Return the [X, Y] coordinate for the center point of the cell that contains the specified text.  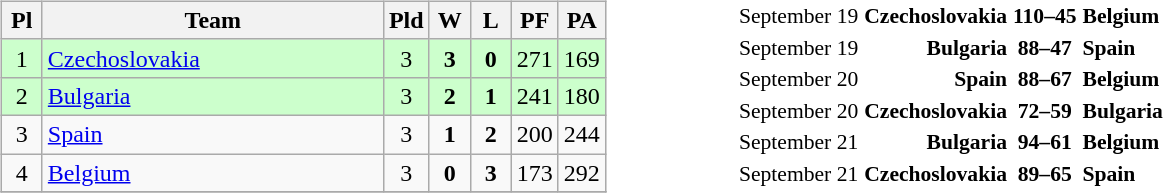
88–47 [1044, 47]
94–61 [1044, 142]
180 [582, 96]
88–67 [1044, 79]
89–65 [1044, 173]
110–45 [1044, 16]
PA [582, 20]
292 [582, 173]
W [450, 20]
4 [22, 173]
Belgium [212, 173]
271 [534, 58]
Team [212, 20]
72–59 [1044, 110]
Pl [22, 20]
241 [534, 96]
Pld [406, 20]
PF [534, 20]
244 [582, 134]
173 [534, 173]
L [490, 20]
200 [534, 134]
169 [582, 58]
